Return the (X, Y) coordinate for the center point of the cell that contains the specified text.  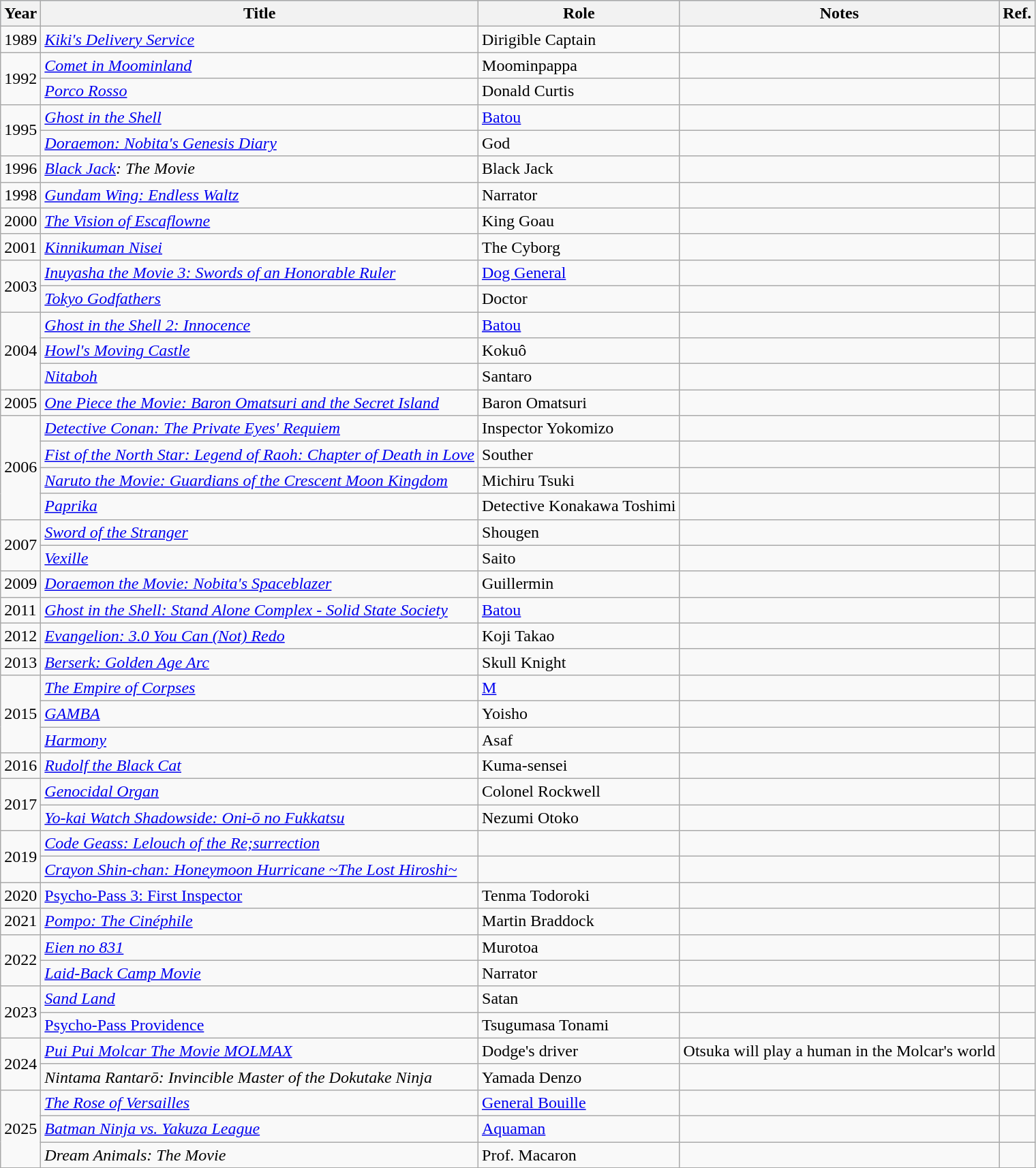
King Goau (579, 221)
Kiki's Delivery Service (260, 40)
1998 (20, 195)
1989 (20, 40)
God (579, 143)
Rudolf the Black Cat (260, 766)
Satan (579, 999)
M (579, 688)
2009 (20, 584)
Doraemon: Nobita's Genesis Diary (260, 143)
Dirigible Captain (579, 40)
1995 (20, 130)
Ghost in the Shell (260, 117)
2017 (20, 805)
Pompo: The Cinéphile (260, 921)
Paprika (260, 506)
General Bouille (579, 1103)
Nitaboh (260, 377)
Dodge's driver (579, 1051)
Guillermin (579, 584)
Dog General (579, 273)
Psycho-Pass Providence (260, 1025)
Tokyo Godfathers (260, 298)
Sword of the Stranger (260, 532)
Ghost in the Shell: Stand Alone Complex - Solid State Society (260, 610)
The Cyborg (579, 247)
Nezumi Otoko (579, 818)
The Rose of Versailles (260, 1103)
2013 (20, 662)
2016 (20, 766)
1992 (20, 78)
Prof. Macaron (579, 1155)
Kuma-sensei (579, 766)
Inuyasha the Movie 3: Swords of an Honorable Ruler (260, 273)
2019 (20, 857)
Dream Animals: The Movie (260, 1155)
2024 (20, 1064)
Gundam Wing: Endless Waltz (260, 195)
Naruto the Movie: Guardians of the Crescent Moon Kingdom (260, 480)
Genocidal Organ (260, 792)
The Empire of Corpses (260, 688)
Souther (579, 455)
Year (20, 14)
Code Geass: Lelouch of the Re;surrection (260, 844)
2007 (20, 545)
Doraemon the Movie: Nobita's Spaceblazer (260, 584)
Harmony (260, 739)
2021 (20, 921)
2000 (20, 221)
Koji Takao (579, 636)
2023 (20, 1012)
Comet in Moominland (260, 65)
Ghost in the Shell 2: Innocence (260, 325)
Berserk: Golden Age Arc (260, 662)
2003 (20, 286)
Kinnikuman Nisei (260, 247)
Saito (579, 558)
Shougen (579, 532)
Fist of the North Star: Legend of Raoh: Chapter of Death in Love (260, 455)
Sand Land (260, 999)
Martin Braddock (579, 921)
Tenma Todoroki (579, 895)
Yamada Denzo (579, 1077)
Tsugumasa Tonami (579, 1025)
Asaf (579, 739)
Detective Konakawa Toshimi (579, 506)
Nintama Rantarō: Invincible Master of the Dokutake Ninja (260, 1077)
One Piece the Movie: Baron Omatsuri and the Secret Island (260, 403)
Role (579, 14)
2005 (20, 403)
Batman Ninja vs. Yakuza League (260, 1128)
Crayon Shin-chan: Honeymoon Hurricane ~The Lost Hiroshi~ (260, 870)
Black Jack: The Movie (260, 169)
Porco Rosso (260, 91)
Colonel Rockwell (579, 792)
Eien no 831 (260, 947)
Kokuô (579, 351)
Black Jack (579, 169)
Laid-Back Camp Movie (260, 973)
Baron Omatsuri (579, 403)
Yoisho (579, 713)
2012 (20, 636)
Evangelion: 3.0 You Can (Not) Redo (260, 636)
2001 (20, 247)
Yo-kai Watch Shadowside: Oni-ō no Fukkatsu (260, 818)
Murotoa (579, 947)
Inspector Yokomizo (579, 429)
Notes (840, 14)
2011 (20, 610)
Psycho-Pass 3: First Inspector (260, 895)
GAMBA (260, 713)
2025 (20, 1128)
Otsuka will play a human in the Molcar's world (840, 1051)
Vexille (260, 558)
Donald Curtis (579, 91)
Aquaman (579, 1128)
Moominpappa (579, 65)
2015 (20, 713)
Ref. (1017, 14)
2022 (20, 960)
Detective Conan: The Private Eyes' Requiem (260, 429)
2020 (20, 895)
1996 (20, 169)
Michiru Tsuki (579, 480)
The Vision of Escaflowne (260, 221)
2006 (20, 467)
Title (260, 14)
Doctor (579, 298)
Pui Pui Molcar The Movie MOLMAX (260, 1051)
Skull Knight (579, 662)
2004 (20, 351)
Santaro (579, 377)
Howl's Moving Castle (260, 351)
